Return [X, Y] of the center of cell containing provided text 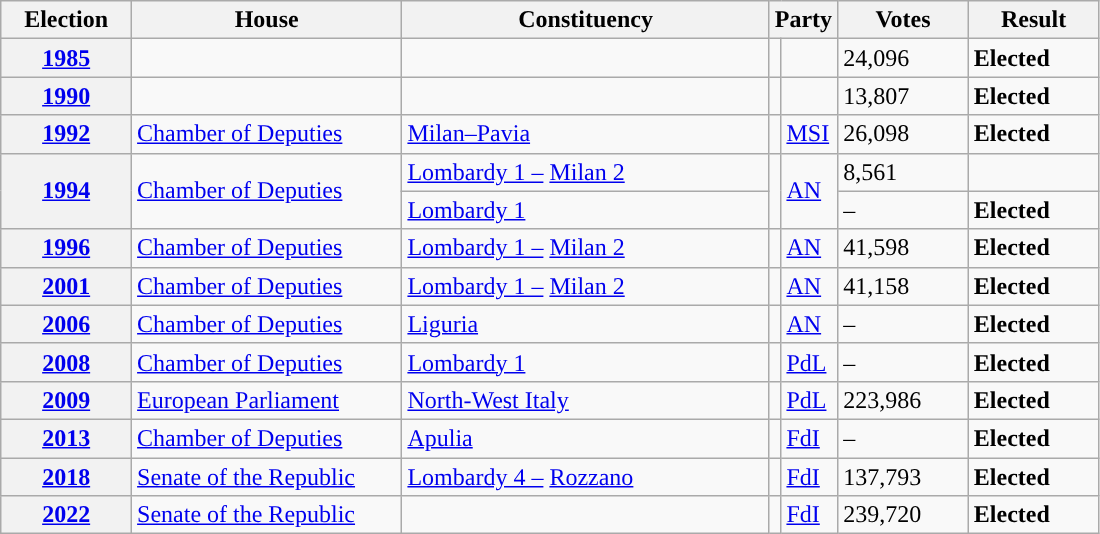
223,986 [904, 400]
239,720 [904, 515]
Liguria [586, 324]
24,096 [904, 58]
Constituency [586, 20]
2008 [66, 362]
2001 [66, 286]
1996 [66, 248]
2018 [66, 477]
MSI [810, 134]
Votes [904, 20]
41,598 [904, 248]
2009 [66, 400]
13,807 [904, 96]
Election [66, 20]
Apulia [586, 438]
Milan–Pavia [586, 134]
House [267, 20]
1985 [66, 58]
41,158 [904, 286]
1994 [66, 191]
North-West Italy [586, 400]
Lombardy 4 – Rozzano [586, 477]
137,793 [904, 477]
2013 [66, 438]
2006 [66, 324]
8,561 [904, 172]
Party [803, 20]
26,098 [904, 134]
2022 [66, 515]
Result [1034, 20]
1992 [66, 134]
1990 [66, 96]
European Parliament [267, 400]
